Locate the cell with the specified text and output its (x, y) center coordinate. 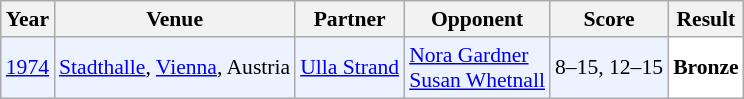
Stadthalle, Vienna, Austria (174, 68)
Ulla Strand (350, 68)
Score (609, 19)
Partner (350, 19)
Opponent (477, 19)
1974 (28, 68)
Bronze (706, 68)
Result (706, 19)
8–15, 12–15 (609, 68)
Venue (174, 19)
Nora Gardner Susan Whetnall (477, 68)
Year (28, 19)
